From the cell containing the given text, extract its center point as [x, y] coordinate. 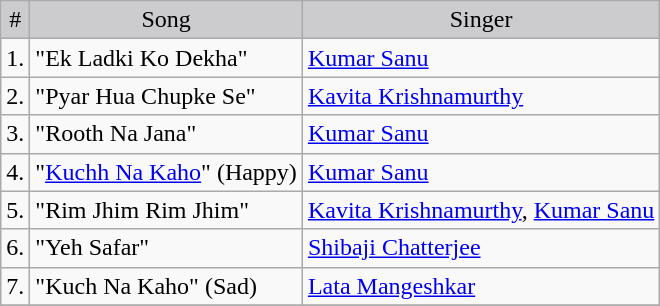
1. [16, 58]
Lata Mangeshkar [480, 286]
2. [16, 96]
6. [16, 248]
Song [166, 20]
Kavita Krishnamurthy [480, 96]
"Rim Jhim Rim Jhim" [166, 210]
"Rooth Na Jana" [166, 134]
Kavita Krishnamurthy, Kumar Sanu [480, 210]
"Kuchh Na Kaho" (Happy) [166, 172]
3. [16, 134]
5. [16, 210]
7. [16, 286]
Singer [480, 20]
# [16, 20]
"Pyar Hua Chupke Se" [166, 96]
"Yeh Safar" [166, 248]
"Kuch Na Kaho" (Sad) [166, 286]
"Ek Ladki Ko Dekha" [166, 58]
4. [16, 172]
Shibaji Chatterjee [480, 248]
